Provide the [X, Y] coordinate of the cell's center where the given text is located.  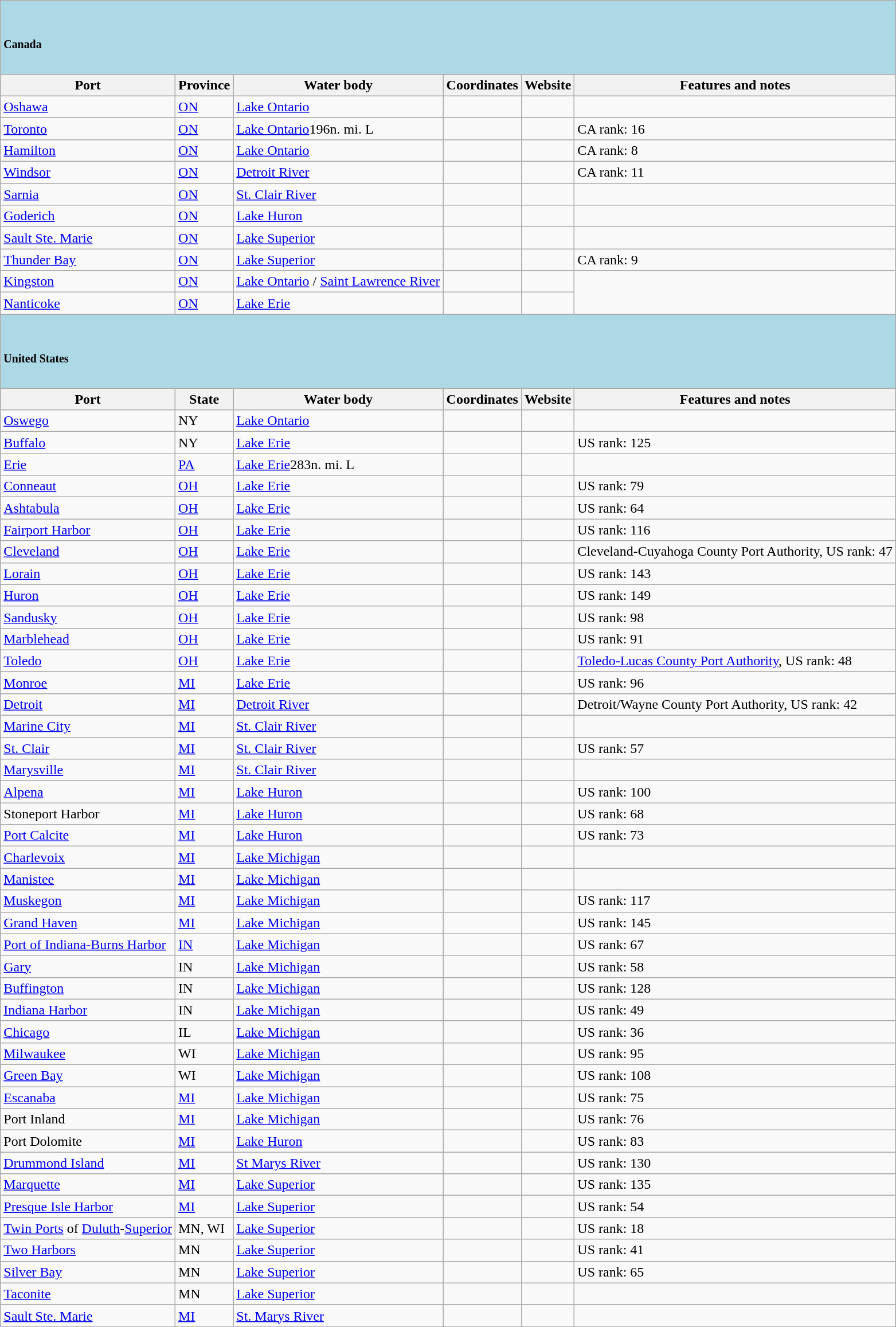
US rank: 18 [735, 1228]
Marine City [88, 727]
CA rank: 8 [735, 151]
IL [204, 1032]
US rank: 68 [735, 814]
Sarnia [88, 194]
Port Inland [88, 1119]
PA [204, 465]
Marysville [88, 770]
Monroe [88, 682]
Toledo [88, 661]
Alpena [88, 792]
US rank: 65 [735, 1272]
US rank: 95 [735, 1053]
Oswego [88, 421]
MN, WI [204, 1228]
Two Harbors [88, 1250]
Province [204, 85]
United States [448, 351]
Port of Indiana-Burns Harbor [88, 944]
Port Dolomite [88, 1141]
Huron [88, 595]
US rank: 41 [735, 1250]
US rank: 75 [735, 1098]
US rank: 98 [735, 617]
Goderich [88, 216]
Thunder Bay [88, 260]
US rank: 100 [735, 792]
Marquette [88, 1185]
Detroit/Wayne County Port Authority, US rank: 42 [735, 704]
Ashtabula [88, 508]
Chicago [88, 1032]
Conneaut [88, 486]
Taconite [88, 1294]
Canada [448, 38]
Lorain [88, 573]
Escanaba [88, 1098]
US rank: 36 [735, 1032]
US rank: 76 [735, 1119]
Muskegon [88, 901]
Toledo-Lucas County Port Authority, US rank: 48 [735, 661]
Lake Ontario / Saint Lawrence River [338, 282]
Cleveland [88, 552]
Grand Haven [88, 923]
US rank: 57 [735, 748]
Indiana Harbor [88, 1010]
Lake Ontario196n. mi. L [338, 128]
Stoneport Harbor [88, 814]
US rank: 135 [735, 1185]
St. Clair [88, 748]
Gary [88, 966]
State [204, 399]
CA rank: 16 [735, 128]
US rank: 130 [735, 1163]
Oshawa [88, 107]
CA rank: 9 [735, 260]
Green Bay [88, 1076]
US rank: 128 [735, 988]
US rank: 125 [735, 443]
US rank: 117 [735, 901]
St. Marys River [338, 1316]
Port Calcite [88, 836]
US rank: 116 [735, 530]
US rank: 58 [735, 966]
US rank: 143 [735, 573]
Cleveland-Cuyahoga County Port Authority, US rank: 47 [735, 552]
US rank: 96 [735, 682]
Buffington [88, 988]
Buffalo [88, 443]
Kingston [88, 282]
Presque Isle Harbor [88, 1207]
Nanticoke [88, 303]
Drummond Island [88, 1163]
St Marys River [338, 1163]
Sandusky [88, 617]
Marblehead [88, 639]
US rank: 73 [735, 836]
US rank: 54 [735, 1207]
US rank: 67 [735, 944]
Erie [88, 465]
US rank: 83 [735, 1141]
Silver Bay [88, 1272]
CA rank: 11 [735, 173]
Fairport Harbor [88, 530]
US rank: 149 [735, 595]
US rank: 49 [735, 1010]
Charlevoix [88, 857]
Windsor [88, 173]
US rank: 108 [735, 1076]
US rank: 64 [735, 508]
Manistee [88, 879]
Toronto [88, 128]
US rank: 79 [735, 486]
Twin Ports of Duluth-Superior [88, 1228]
US rank: 91 [735, 639]
US rank: 145 [735, 923]
Milwaukee [88, 1053]
Hamilton [88, 151]
Lake Erie283n. mi. L [338, 465]
Detroit [88, 704]
